Identify which cell holds the provided text, then report its (x, y) central coordinate. 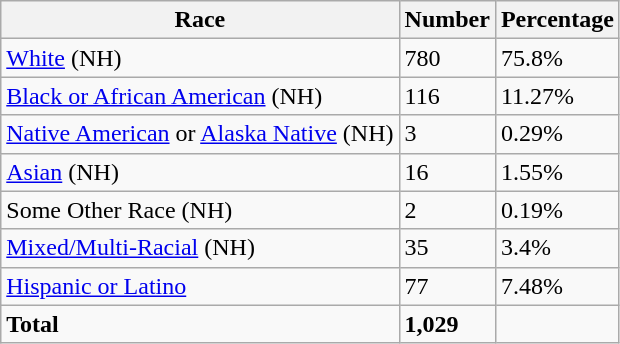
75.8% (557, 58)
Asian (NH) (200, 172)
3 (447, 134)
116 (447, 96)
0.29% (557, 134)
77 (447, 286)
Percentage (557, 20)
0.19% (557, 210)
35 (447, 248)
White (NH) (200, 58)
11.27% (557, 96)
Some Other Race (NH) (200, 210)
1.55% (557, 172)
Black or African American (NH) (200, 96)
Number (447, 20)
Native American or Alaska Native (NH) (200, 134)
Hispanic or Latino (200, 286)
7.48% (557, 286)
3.4% (557, 248)
2 (447, 210)
16 (447, 172)
780 (447, 58)
Mixed/Multi-Racial (NH) (200, 248)
Total (200, 324)
Race (200, 20)
1,029 (447, 324)
